From the cell containing the given text, extract its center point as (x, y) coordinate. 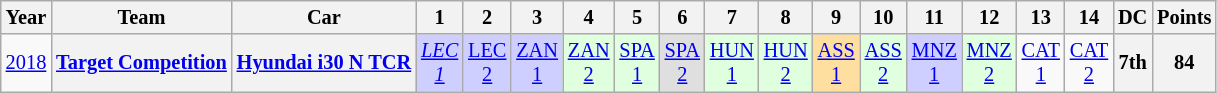
2018 (26, 63)
1 (440, 17)
7 (732, 17)
ZAN2 (589, 63)
5 (636, 17)
13 (1041, 17)
14 (1089, 17)
Car (324, 17)
ASS1 (836, 63)
10 (884, 17)
7th (1132, 63)
Team (142, 17)
84 (1184, 63)
Year (26, 17)
Points (1184, 17)
CAT2 (1089, 63)
4 (589, 17)
Target Competition (142, 63)
12 (990, 17)
MNZ2 (990, 63)
11 (934, 17)
SPA2 (682, 63)
9 (836, 17)
SPA1 (636, 63)
HUN2 (786, 63)
LEC2 (487, 63)
MNZ1 (934, 63)
DC (1132, 17)
LEC1 (440, 63)
HUN1 (732, 63)
CAT1 (1041, 63)
ZAN1 (537, 63)
Hyundai i30 N TCR (324, 63)
3 (537, 17)
6 (682, 17)
2 (487, 17)
8 (786, 17)
ASS2 (884, 63)
